Extract the [X, Y] coordinate from the center of the cell holding the provided text.  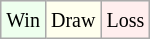
Loss [126, 20]
Draw [72, 20]
Win [24, 20]
